Find where the given text appears and provide that cell's center as (x, y) coordinate. 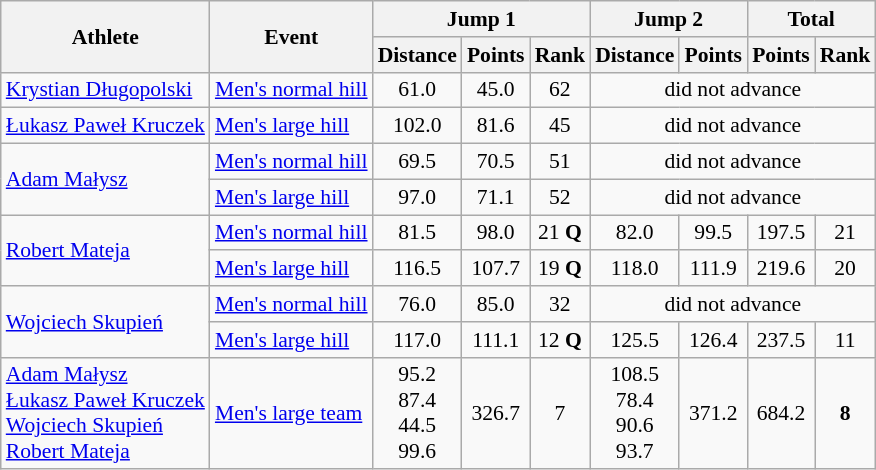
7 (560, 413)
95.2 87.4 44.5 99.6 (418, 413)
Event (292, 36)
76.0 (418, 304)
Adam Małysz (106, 180)
81.6 (496, 126)
99.5 (713, 233)
111.1 (496, 340)
Jump 2 (668, 19)
45 (560, 126)
371.2 (713, 413)
116.5 (418, 269)
Wojciech Skupień (106, 322)
118.0 (634, 269)
70.5 (496, 162)
326.7 (496, 413)
12 Q (560, 340)
81.5 (418, 233)
219.6 (781, 269)
Men's large team (292, 413)
111.9 (713, 269)
Adam MałyszŁukasz Paweł KruczekWojciech SkupieńRobert Mateja (106, 413)
237.5 (781, 340)
Robert Mateja (106, 250)
11 (846, 340)
102.0 (418, 126)
Athlete (106, 36)
21 (846, 233)
197.5 (781, 233)
85.0 (496, 304)
684.2 (781, 413)
61.0 (418, 90)
Krystian Długopolski (106, 90)
62 (560, 90)
Total (811, 19)
20 (846, 269)
Jump 1 (482, 19)
Łukasz Paweł Kruczek (106, 126)
32 (560, 304)
126.4 (713, 340)
69.5 (418, 162)
108.5 78.4 90.6 93.7 (634, 413)
8 (846, 413)
52 (560, 197)
82.0 (634, 233)
125.5 (634, 340)
51 (560, 162)
71.1 (496, 197)
19 Q (560, 269)
98.0 (496, 233)
97.0 (418, 197)
117.0 (418, 340)
107.7 (496, 269)
21 Q (560, 233)
45.0 (496, 90)
